Identify which cell holds the provided text, then report its (X, Y) central coordinate. 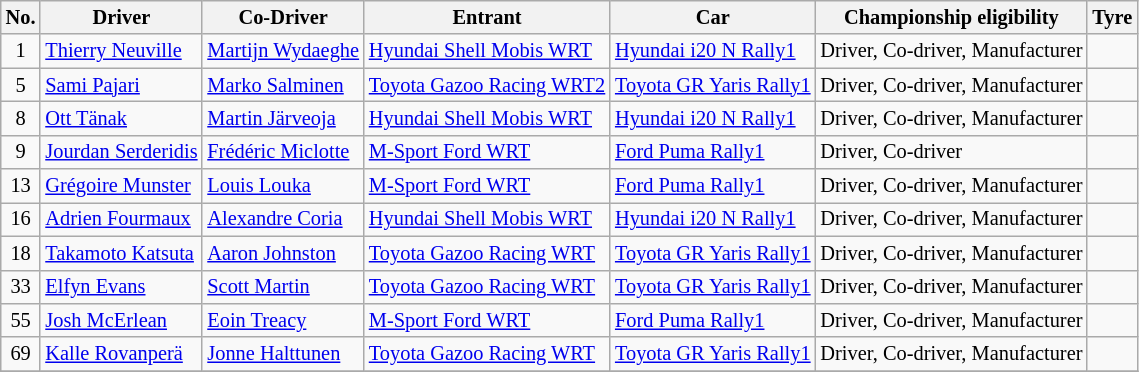
Co-Driver (283, 17)
Marko Salminen (283, 85)
Thierry Neuville (121, 51)
Driver, Co-driver (951, 152)
Aaron Johnston (283, 253)
Entrant (487, 17)
33 (21, 287)
Louis Louka (283, 186)
Sami Pajari (121, 85)
5 (21, 85)
18 (21, 253)
Frédéric Miclotte (283, 152)
Martijn Wydaeghe (283, 51)
Jourdan Serderidis (121, 152)
Toyota Gazoo Racing WRT2 (487, 85)
Elfyn Evans (121, 287)
Ott Tänak (121, 118)
No. (21, 17)
Martin Järveoja (283, 118)
55 (21, 320)
13 (21, 186)
Eoin Treacy (283, 320)
8 (21, 118)
16 (21, 219)
Adrien Fourmaux (121, 219)
Josh McErlean (121, 320)
Takamoto Katsuta (121, 253)
Tyre (1112, 17)
9 (21, 152)
Kalle Rovanperä (121, 354)
Jonne Halttunen (283, 354)
Driver (121, 17)
Championship eligibility (951, 17)
69 (21, 354)
Grégoire Munster (121, 186)
1 (21, 51)
Car (712, 17)
Scott Martin (283, 287)
Alexandre Coria (283, 219)
